Find where the given text appears and provide that cell's center as [X, Y] coordinate. 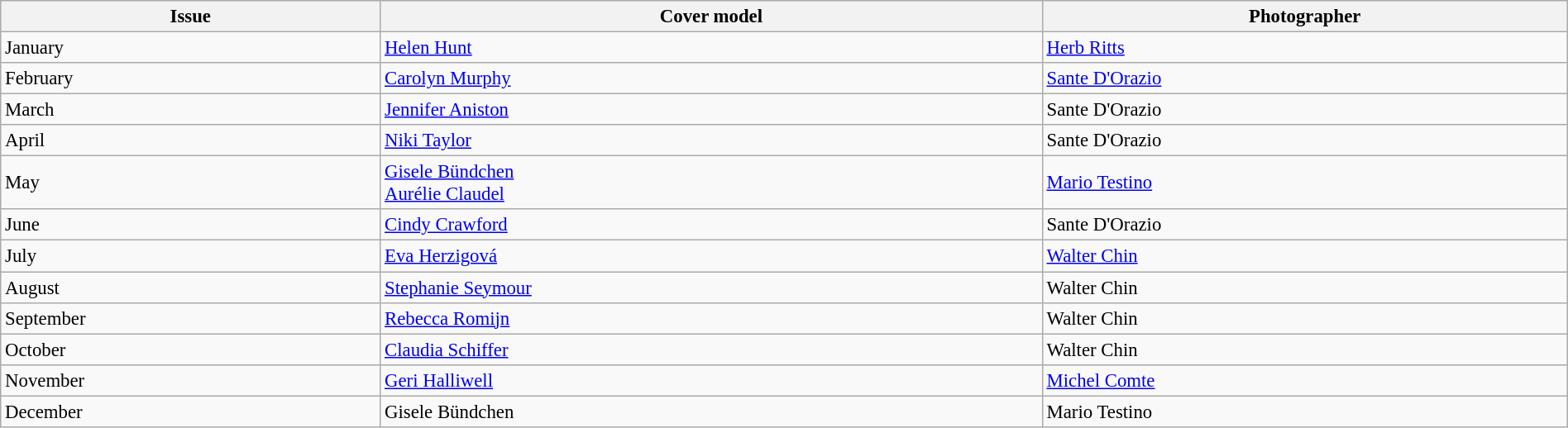
February [190, 78]
Jennifer Aniston [711, 110]
December [190, 411]
October [190, 350]
Niki Taylor [711, 140]
Helen Hunt [711, 48]
Michel Comte [1305, 380]
August [190, 288]
Geri Halliwell [711, 380]
May [190, 183]
Herb Ritts [1305, 48]
July [190, 256]
January [190, 48]
March [190, 110]
Issue [190, 17]
Stephanie Seymour [711, 288]
Cover model [711, 17]
November [190, 380]
Eva Herzigová [711, 256]
June [190, 226]
Rebecca Romijn [711, 318]
Cindy Crawford [711, 226]
September [190, 318]
Gisele BündchenAurélie Claudel [711, 183]
Gisele Bündchen [711, 411]
Photographer [1305, 17]
Carolyn Murphy [711, 78]
April [190, 140]
Claudia Schiffer [711, 350]
